Locate the cell with the specified text and output its [X, Y] center coordinate. 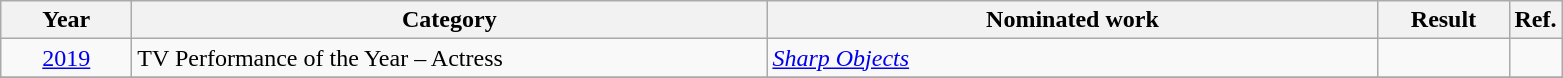
2019 [66, 58]
TV Performance of the Year – Actress [450, 58]
Result [1444, 20]
Category [450, 20]
Ref. [1536, 20]
Nominated work [1072, 20]
Sharp Objects [1072, 58]
Year [66, 20]
